Output the [X, Y] coordinate of the center of the cell containing the given text.  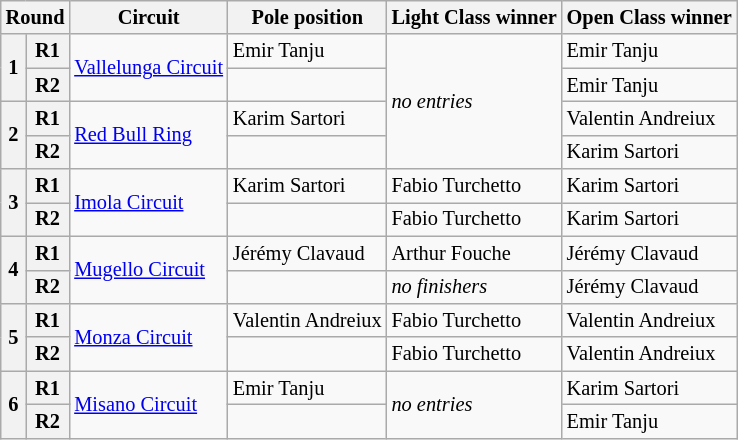
Open Class winner [650, 17]
2 [14, 134]
Circuit [148, 17]
Imola Circuit [148, 202]
Misano Circuit [148, 404]
no finishers [474, 287]
1 [14, 68]
Red Bull Ring [148, 134]
5 [14, 336]
Vallelunga Circuit [148, 68]
3 [14, 202]
Light Class winner [474, 17]
Pole position [308, 17]
Mugello Circuit [148, 270]
4 [14, 270]
Arthur Fouche [474, 253]
6 [14, 404]
Round [36, 17]
Monza Circuit [148, 336]
